Find where the given text appears and provide that cell's center as (X, Y) coordinate. 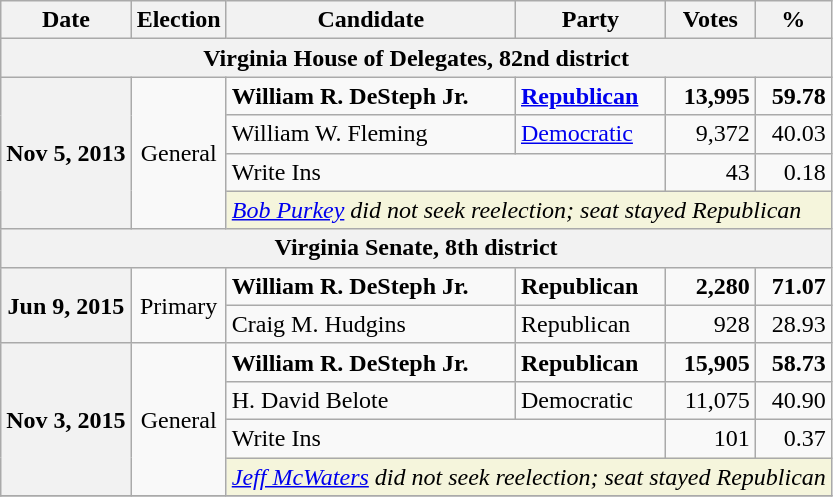
William W. Fleming (370, 134)
28.93 (793, 324)
0.37 (793, 438)
% (793, 20)
43 (710, 172)
71.07 (793, 286)
13,995 (710, 96)
Virginia House of Delegates, 82nd district (416, 58)
58.73 (793, 362)
Jun 9, 2015 (66, 305)
Bob Purkey did not seek reelection; seat stayed Republican (528, 210)
Date (66, 20)
Nov 3, 2015 (66, 419)
Election (178, 20)
Party (590, 20)
Nov 5, 2013 (66, 153)
0.18 (793, 172)
Candidate (370, 20)
Primary (178, 305)
59.78 (793, 96)
Virginia Senate, 8th district (416, 248)
Craig M. Hudgins (370, 324)
40.90 (793, 400)
2,280 (710, 286)
Votes (710, 20)
H. David Belote (370, 400)
101 (710, 438)
15,905 (710, 362)
11,075 (710, 400)
928 (710, 324)
9,372 (710, 134)
40.03 (793, 134)
Jeff McWaters did not seek reelection; seat stayed Republican (528, 477)
